Find where the given text appears and provide that cell's center as (x, y) coordinate. 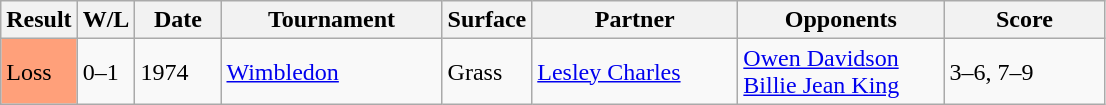
Result (39, 20)
Score (1024, 20)
3–6, 7–9 (1024, 72)
Wimbledon (332, 72)
Date (178, 20)
Lesley Charles (635, 72)
Surface (487, 20)
Grass (487, 72)
1974 (178, 72)
Loss (39, 72)
Partner (635, 20)
0–1 (106, 72)
Owen Davidson Billie Jean King (841, 72)
Opponents (841, 20)
W/L (106, 20)
Tournament (332, 20)
